Scan for the cell matching the given text and deliver its [X, Y] coordinate at center. 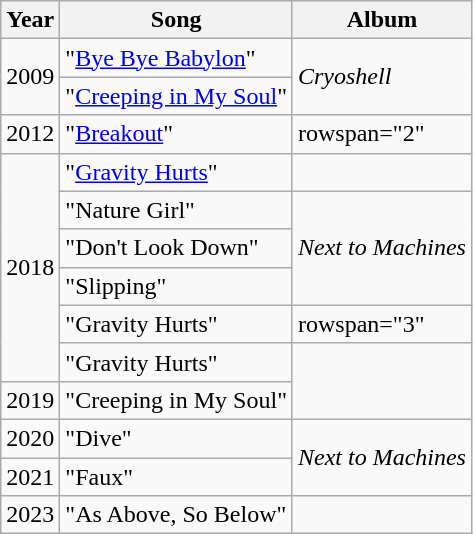
"Slipping" [176, 286]
2020 [30, 438]
2023 [30, 515]
"As Above, So Below" [176, 515]
rowspan="3" [382, 324]
2012 [30, 134]
rowspan="2" [382, 134]
"Don't Look Down" [176, 248]
"Faux" [176, 477]
Album [382, 20]
2019 [30, 400]
2018 [30, 267]
"Nature Girl" [176, 210]
2021 [30, 477]
"Breakout" [176, 134]
"Dive" [176, 438]
Cryoshell [382, 77]
Song [176, 20]
"Bye Bye Babylon" [176, 58]
2009 [30, 77]
Year [30, 20]
